Find where the given text appears and provide that cell's center as (X, Y) coordinate. 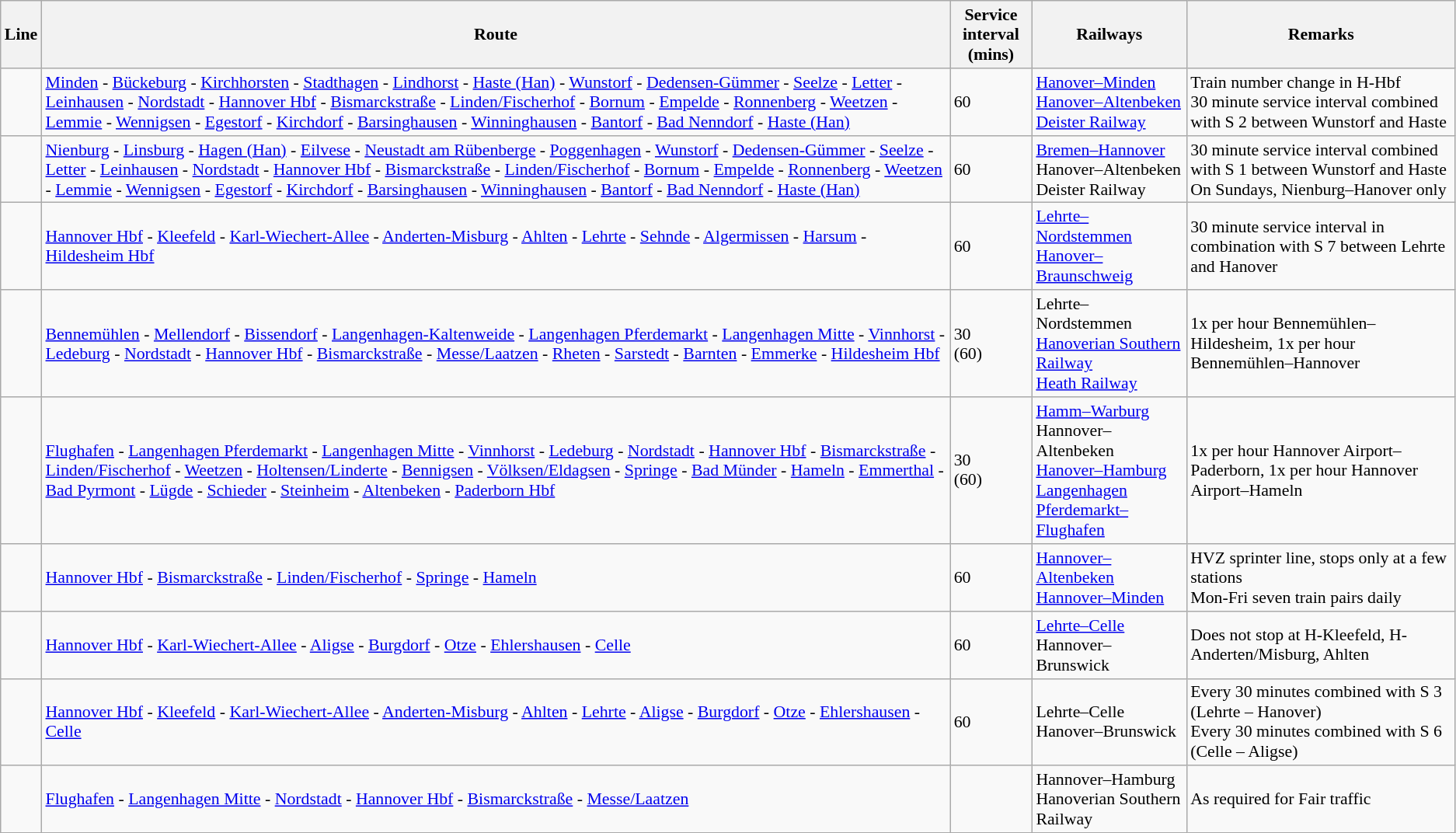
Hannover Hbf - Kleefeld - Karl-Wiechert-Allee - Anderten-Misburg - Ahlten - Lehrte - Sehnde - Algermissen - Harsum - Hildesheim Hbf (496, 246)
Lehrte–Nordstemmen Hanover–Braunschweig (1109, 246)
Hamm–Warburg Hannover–Altenbeken Hanover–Hamburg Langenhagen Pferdemarkt–Flughafen (1109, 469)
Hannover Hbf - Bismarckstraße - Linden/Fischerhof - Springe - Hameln (496, 577)
Line (22, 34)
Service interval (mins) (991, 34)
Railways (1109, 34)
As required for Fair traffic (1321, 799)
Hannover–AltenbekenHannover–Minden (1109, 577)
HVZ sprinter line, stops only at a few stationsMon-Fri seven train pairs daily (1321, 577)
1x per hour Bennemühlen–Hildesheim, 1x per hour Bennemühlen–Hannover (1321, 343)
Lehrte–Celle Hannover–Brunswick (1109, 645)
Remarks (1321, 34)
Flughafen - Langenhagen Mitte - Nordstadt - Hannover Hbf - Bismarckstraße - Messe/Laatzen (496, 799)
Hannover Hbf - Karl-Wiechert-Allee - Aligse - Burgdorf - Otze - Ehlershausen - Celle (496, 645)
Hannover Hbf - Kleefeld - Karl-Wiechert-Allee - Anderten-Misburg - Ahlten - Lehrte - Aligse - Burgdorf - Otze - Ehlershausen - Celle (496, 722)
Route (496, 34)
Train number change in H-Hbf 30 minute service interval combined with S 2 between Wunstorf and Haste (1321, 101)
Hanover–Minden Hanover–Altenbeken Deister Railway (1109, 101)
Does not stop at H-Kleefeld, H-Anderten/Misburg, Ahlten (1321, 645)
Lehrte–Celle Hanover–Brunswick (1109, 722)
30 minute service interval combined with S 1 between Wunstorf and Haste On Sundays, Nienburg–Hanover only (1321, 169)
Hannover–Hamburg Hanoverian Southern Railway (1109, 799)
1x per hour Hannover Airport–Paderborn, 1x per hour Hannover Airport–Hameln (1321, 469)
30 minute service interval in combination with S 7 between Lehrte and Hanover (1321, 246)
Lehrte–Nordstemmen Hanoverian Southern Railway Heath Railway (1109, 343)
Every 30 minutes combined with S 3 (Lehrte – Hanover) Every 30 minutes combined with S 6 (Celle – Aligse) (1321, 722)
Bremen–Hannover Hanover–Altenbeken Deister Railway (1109, 169)
